For the text-containing cell, return its midpoint in [x, y] coordinate format. 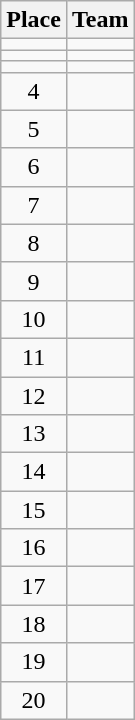
14 [34, 472]
12 [34, 395]
7 [34, 205]
Place [34, 20]
8 [34, 243]
13 [34, 434]
4 [34, 91]
10 [34, 319]
6 [34, 167]
5 [34, 129]
17 [34, 586]
9 [34, 281]
20 [34, 700]
16 [34, 548]
15 [34, 510]
Team [100, 20]
11 [34, 357]
19 [34, 662]
18 [34, 624]
